For the text-containing cell, return its midpoint in [X, Y] coordinate format. 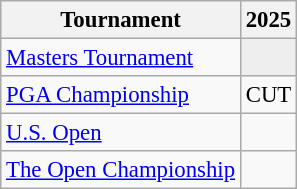
Masters Tournament [121, 58]
The Open Championship [121, 170]
2025 [268, 20]
CUT [268, 95]
U.S. Open [121, 133]
PGA Championship [121, 95]
Tournament [121, 20]
